Pinpoint the cell where the given text exists, returning its [x, y] midpoint coordinate. 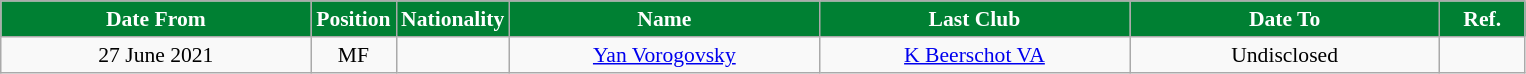
Date From [156, 19]
Name [664, 19]
Date To [1285, 19]
MF [354, 55]
Yan Vorogovsky [664, 55]
Position [354, 19]
27 June 2021 [156, 55]
Last Club [974, 19]
Undisclosed [1285, 55]
Ref. [1482, 19]
Nationality [452, 19]
K Beerschot VA [974, 55]
